Provide the [x, y] coordinate of the cell's center where the given text is located.  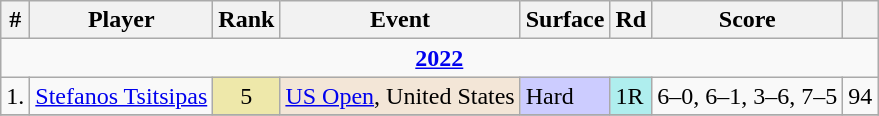
Hard [565, 96]
US Open, United States [400, 96]
Score [748, 20]
5 [246, 96]
6–0, 6–1, 3–6, 7–5 [748, 96]
2022 [440, 58]
1. [16, 96]
Player [122, 20]
1R [631, 96]
Event [400, 20]
Surface [565, 20]
Stefanos Tsitsipas [122, 96]
# [16, 20]
Rank [246, 20]
Rd [631, 20]
94 [860, 96]
